Detect which cell encompasses the target text, then output its (X, Y) center coordinate. 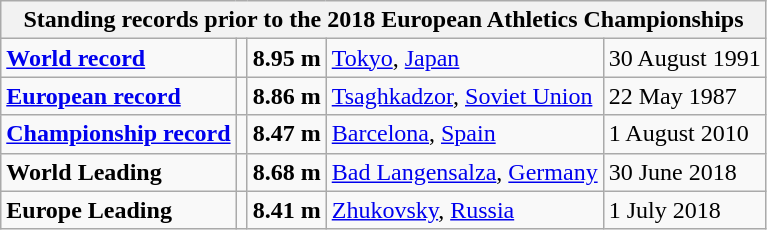
Standing records prior to the 2018 European Athletics Championships (384, 20)
Barcelona, Spain (464, 134)
Championship record (118, 134)
8.47 m (286, 134)
8.86 m (286, 96)
World Leading (118, 172)
30 August 1991 (684, 58)
Europe Leading (118, 210)
30 June 2018 (684, 172)
8.95 m (286, 58)
8.68 m (286, 172)
8.41 m (286, 210)
World record (118, 58)
Zhukovsky, Russia (464, 210)
Tokyo, Japan (464, 58)
1 August 2010 (684, 134)
Bad Langensalza, Germany (464, 172)
Tsaghkadzor, Soviet Union (464, 96)
1 July 2018 (684, 210)
European record (118, 96)
22 May 1987 (684, 96)
